Provide the (X, Y) coordinate of the cell's center where the given text is located.  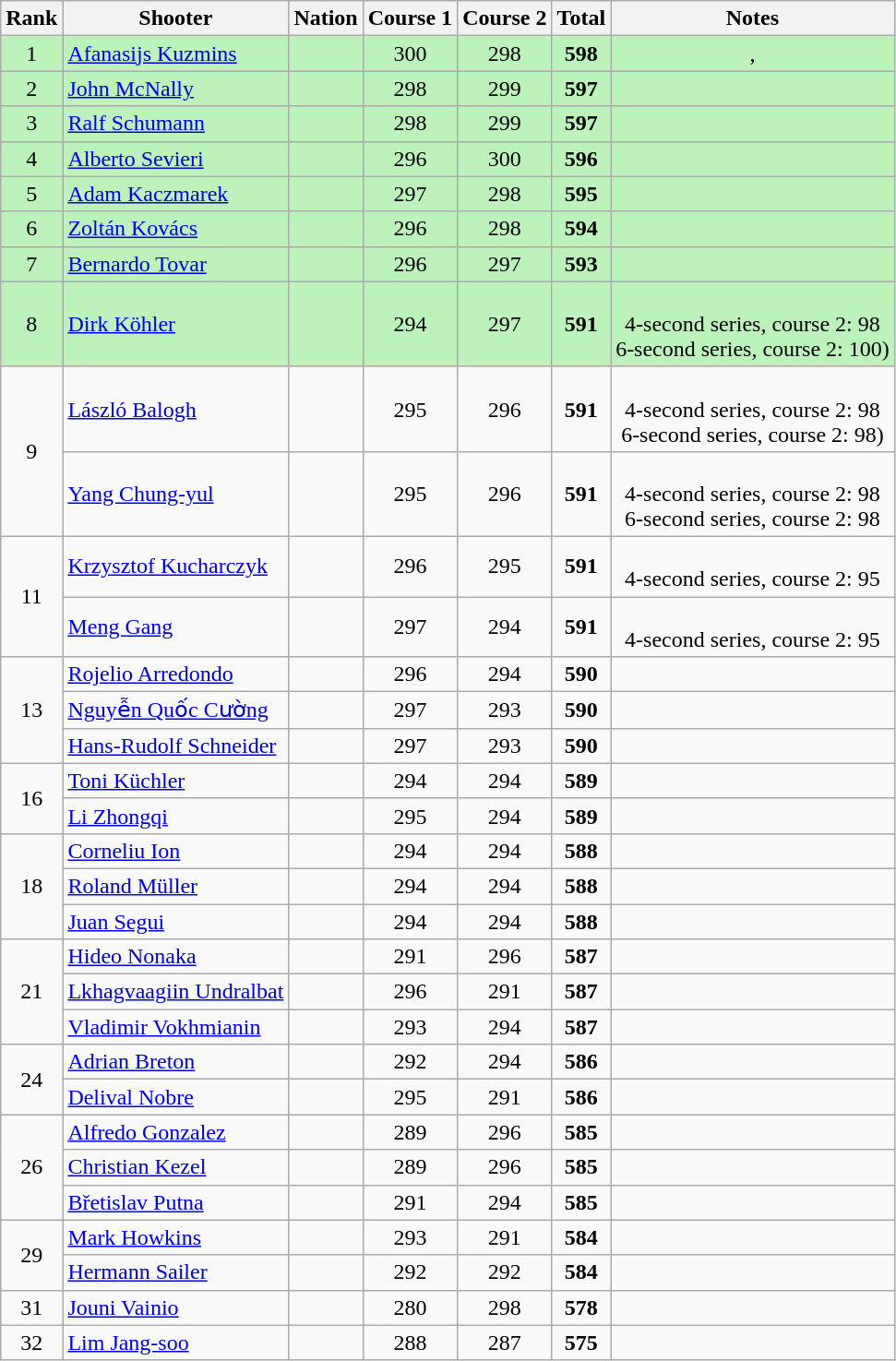
Hermann Sailer (175, 1272)
Afanasijs Kuzmins (175, 54)
575 (581, 1343)
16 (31, 798)
Course 2 (505, 18)
4-second series, course 2: 98 6-second series, course 2: 100) (753, 324)
598 (581, 54)
Dirk Köhler (175, 324)
Bernardo Tovar (175, 264)
Rojelio Arredondo (175, 675)
6 (31, 229)
578 (581, 1307)
21 (31, 992)
Jouni Vainio (175, 1307)
26 (31, 1167)
Shooter (175, 18)
2 (31, 89)
24 (31, 1080)
Nguyễn Quốc Cường (175, 710)
Krzysztof Kucharczyk (175, 567)
Mark Howkins (175, 1237)
Nation (326, 18)
Zoltán Kovács (175, 229)
13 (31, 710)
Toni Küchler (175, 781)
Corneliu Ion (175, 851)
Notes (753, 18)
Li Zhongqi (175, 816)
4-second series, course 2: 98 6-second series, course 2: 98) (753, 409)
Hans-Rudolf Schneider (175, 746)
31 (31, 1307)
Delival Nobre (175, 1097)
593 (581, 264)
László Balogh (175, 409)
288 (410, 1343)
Lim Jang-soo (175, 1343)
18 (31, 886)
11 (31, 596)
5 (31, 194)
32 (31, 1343)
, (753, 54)
Meng Gang (175, 626)
4 (31, 159)
Juan Segui (175, 922)
595 (581, 194)
Alfredo Gonzalez (175, 1132)
John McNally (175, 89)
Christian Kezel (175, 1167)
Yang Chung-yul (175, 494)
Břetislav Putna (175, 1202)
Hideo Nonaka (175, 957)
1 (31, 54)
Roland Müller (175, 886)
Lkhagvaagiin Undralbat (175, 992)
Vladimir Vokhmianin (175, 1027)
Total (581, 18)
Ralf Schumann (175, 124)
Rank (31, 18)
9 (31, 451)
594 (581, 229)
4-second series, course 2: 98 6-second series, course 2: 98 (753, 494)
7 (31, 264)
3 (31, 124)
287 (505, 1343)
280 (410, 1307)
Alberto Sevieri (175, 159)
596 (581, 159)
29 (31, 1255)
Course 1 (410, 18)
Adrian Breton (175, 1062)
8 (31, 324)
Adam Kaczmarek (175, 194)
